Pinpoint the cell where the given text exists, returning its [x, y] midpoint coordinate. 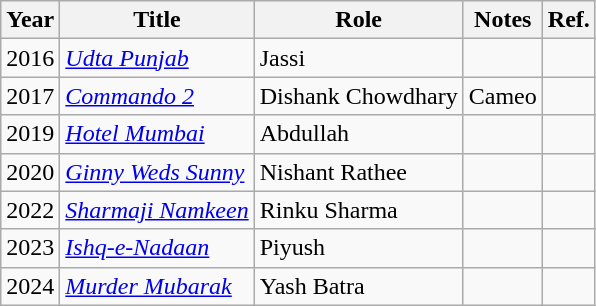
2024 [30, 286]
Year [30, 20]
Ginny Weds Sunny [157, 172]
Udta Punjab [157, 58]
2016 [30, 58]
2017 [30, 96]
Rinku Sharma [358, 210]
Ishq-e-Nadaan [157, 248]
Role [358, 20]
Ref. [568, 20]
Notes [502, 20]
Abdullah [358, 134]
Yash Batra [358, 286]
2019 [30, 134]
Piyush [358, 248]
2022 [30, 210]
Hotel Mumbai [157, 134]
Dishank Chowdhary [358, 96]
Murder Mubarak [157, 286]
Jassi [358, 58]
2020 [30, 172]
Title [157, 20]
2023 [30, 248]
Sharmaji Namkeen [157, 210]
Cameo [502, 96]
Commando 2 [157, 96]
Nishant Rathee [358, 172]
